From the cell containing the given text, extract its center point as (x, y) coordinate. 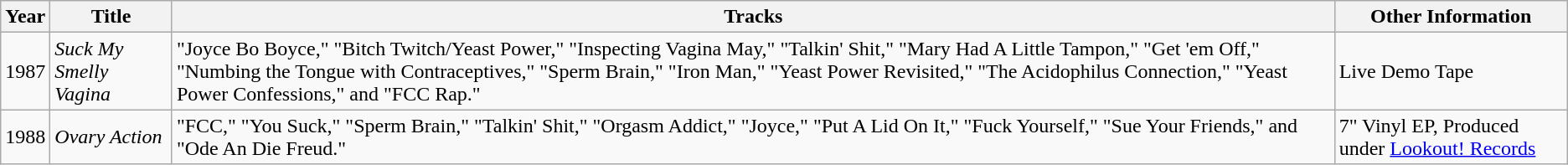
Other Information (1451, 17)
Ovary Action (111, 137)
Suck My Smelly Vagina (111, 71)
1988 (25, 137)
Tracks (753, 17)
Live Demo Tape (1451, 71)
7" Vinyl EP, Produced under Lookout! Records (1451, 137)
Year (25, 17)
1987 (25, 71)
Title (111, 17)
